Output the [x, y] coordinate of the center of the cell containing the given text.  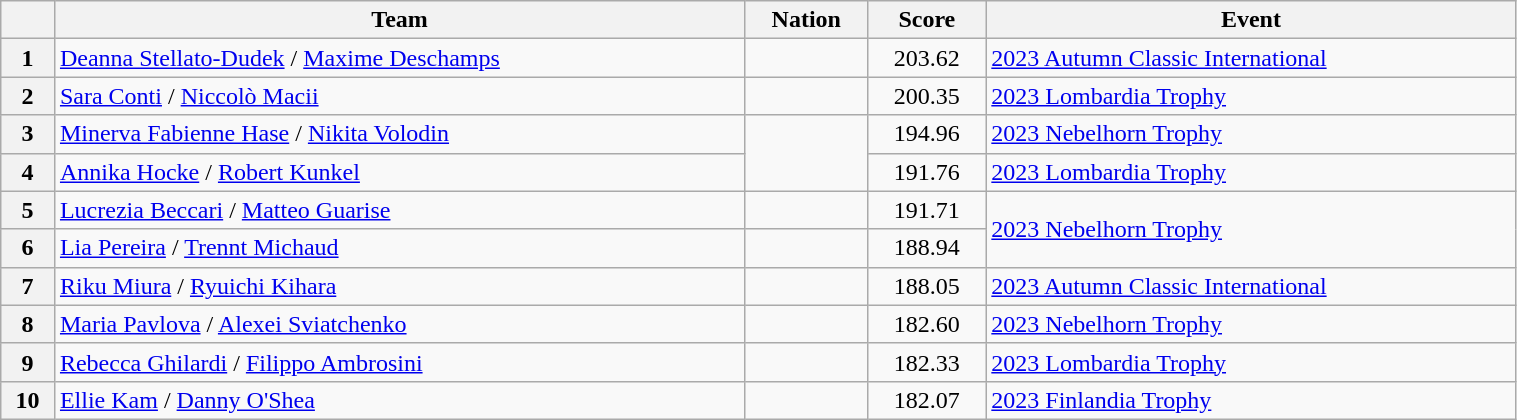
6 [28, 248]
10 [28, 400]
182.07 [927, 400]
182.60 [927, 324]
1 [28, 58]
Maria Pavlova / Alexei Sviatchenko [399, 324]
Team [399, 20]
Lia Pereira / Trennt Michaud [399, 248]
188.94 [927, 248]
Ellie Kam / Danny O'Shea [399, 400]
3 [28, 134]
7 [28, 286]
Nation [806, 20]
5 [28, 210]
Rebecca Ghilardi / Filippo Ambrosini [399, 362]
191.76 [927, 172]
Annika Hocke / Robert Kunkel [399, 172]
Riku Miura / Ryuichi Kihara [399, 286]
191.71 [927, 210]
Score [927, 20]
200.35 [927, 96]
2 [28, 96]
2023 Finlandia Trophy [1251, 400]
182.33 [927, 362]
188.05 [927, 286]
Sara Conti / Niccolò Macii [399, 96]
9 [28, 362]
Minerva Fabienne Hase / Nikita Volodin [399, 134]
Lucrezia Beccari / Matteo Guarise [399, 210]
Deanna Stellato-Dudek / Maxime Deschamps [399, 58]
8 [28, 324]
4 [28, 172]
Event [1251, 20]
194.96 [927, 134]
203.62 [927, 58]
